Capture the cell that displays the provided text and extract its [x, y] central coordinate. 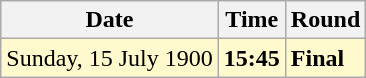
Time [252, 20]
15:45 [252, 58]
Round [325, 20]
Date [110, 20]
Sunday, 15 July 1900 [110, 58]
Final [325, 58]
